Identify which cell holds the provided text, then report its (x, y) central coordinate. 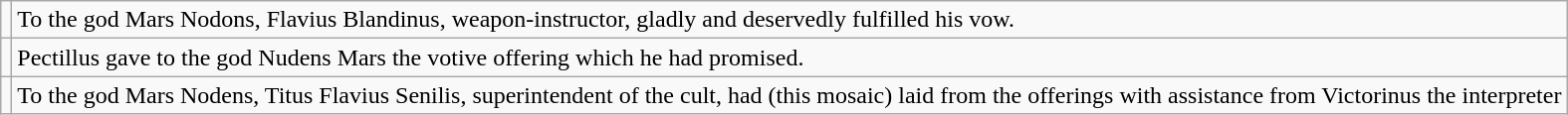
Pectillus gave to the god Nudens Mars the votive offering which he had promised. (789, 57)
To the god Mars Nodons, Flavius Blandinus, weapon-instructor, gladly and deservedly fulfilled his vow. (789, 20)
